Locate the cell with the specified text and output its (x, y) center coordinate. 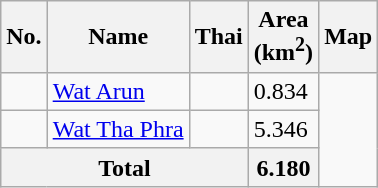
0.834 (283, 91)
Name (118, 37)
6.180 (283, 167)
Thai (218, 37)
Wat Tha Phra (118, 129)
Wat Arun (118, 91)
Total (124, 167)
No. (24, 37)
5.346 (283, 129)
Map (348, 37)
Area(km2) (283, 37)
